Scan for the cell matching the given text and deliver its (x, y) coordinate at center. 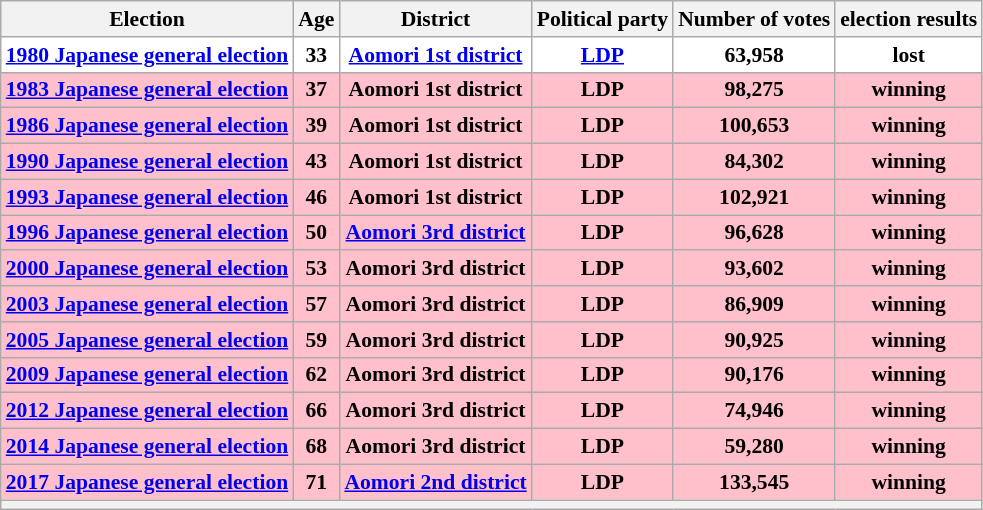
98,275 (754, 90)
lost (908, 55)
90,925 (754, 340)
39 (316, 126)
2000 Japanese general election (147, 269)
2012 Japanese general election (147, 411)
68 (316, 447)
1993 Japanese general election (147, 197)
2005 Japanese general election (147, 340)
50 (316, 233)
33 (316, 55)
2017 Japanese general election (147, 482)
Number of votes (754, 19)
102,921 (754, 197)
74,946 (754, 411)
Political party (602, 19)
Age (316, 19)
2014 Japanese general election (147, 447)
1986 Japanese general election (147, 126)
66 (316, 411)
1983 Japanese general election (147, 90)
100,653 (754, 126)
86,909 (754, 304)
2009 Japanese general election (147, 375)
election results (908, 19)
46 (316, 197)
1990 Japanese general election (147, 162)
63,958 (754, 55)
62 (316, 375)
37 (316, 90)
133,545 (754, 482)
59,280 (754, 447)
84,302 (754, 162)
90,176 (754, 375)
Election (147, 19)
District (435, 19)
Aomori 2nd district (435, 482)
93,602 (754, 269)
1996 Japanese general election (147, 233)
53 (316, 269)
96,628 (754, 233)
57 (316, 304)
1980 Japanese general election (147, 55)
59 (316, 340)
71 (316, 482)
2003 Japanese general election (147, 304)
43 (316, 162)
